Determine the [X, Y] coordinate at the center of the cell enclosing the given text.  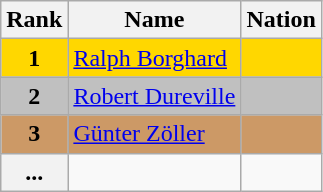
Günter Zöller [154, 134]
Name [154, 20]
... [34, 172]
Ralph Borghard [154, 58]
2 [34, 96]
Nation [281, 20]
Robert Dureville [154, 96]
3 [34, 134]
1 [34, 58]
Rank [34, 20]
